For the text-containing cell, return its midpoint in (x, y) coordinate format. 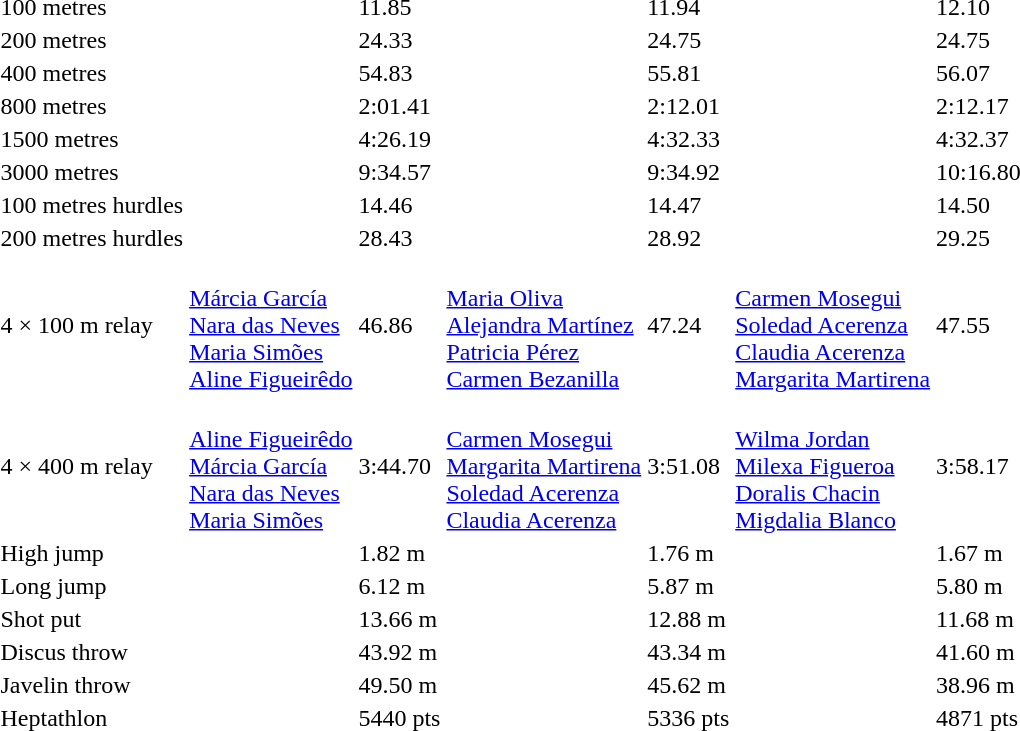
13.66 m (400, 619)
45.62 m (688, 685)
Márcia GarcíaNara das NevesMaria SimõesAline Figueirêdo (271, 325)
1.82 m (400, 553)
Carmen MoseguiSoledad AcerenzaClaudia AcerenzaMargarita Martirena (833, 325)
55.81 (688, 73)
43.34 m (688, 652)
9:34.92 (688, 172)
4:32.33 (688, 139)
Wilma JordanMilexa FigueroaDoralis ChacinMigdalia Blanco (833, 466)
28.43 (400, 238)
2:01.41 (400, 106)
9:34.57 (400, 172)
6.12 m (400, 586)
1.76 m (688, 553)
43.92 m (400, 652)
Aline FigueirêdoMárcia GarcíaNara das NevesMaria Simões (271, 466)
3:51.08 (688, 466)
5.87 m (688, 586)
14.47 (688, 205)
54.83 (400, 73)
14.46 (400, 205)
Maria OlivaAlejandra MartínezPatricia PérezCarmen Bezanilla (544, 325)
46.86 (400, 325)
3:44.70 (400, 466)
24.75 (688, 40)
47.24 (688, 325)
49.50 m (400, 685)
12.88 m (688, 619)
Carmen MoseguiMargarita MartirenaSoledad AcerenzaClaudia Acerenza (544, 466)
2:12.01 (688, 106)
24.33 (400, 40)
4:26.19 (400, 139)
28.92 (688, 238)
